From the cell containing the given text, extract its center point as (x, y) coordinate. 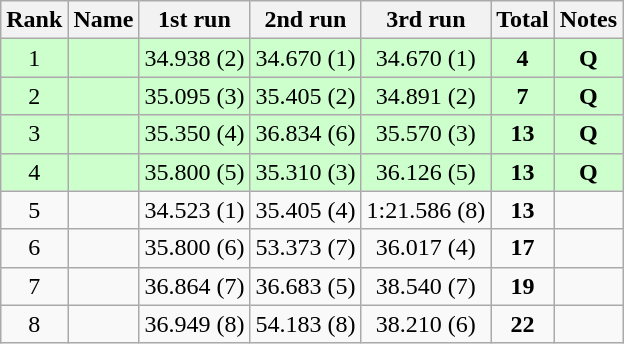
1st run (194, 20)
1 (34, 58)
17 (523, 248)
35.095 (3) (194, 96)
35.405 (4) (306, 210)
35.405 (2) (306, 96)
34.891 (2) (426, 96)
36.126 (5) (426, 172)
38.210 (6) (426, 324)
34.938 (2) (194, 58)
Total (523, 20)
36.017 (4) (426, 248)
35.310 (3) (306, 172)
36.864 (7) (194, 286)
5 (34, 210)
22 (523, 324)
Name (104, 20)
1:21.586 (8) (426, 210)
36.834 (6) (306, 134)
54.183 (8) (306, 324)
35.800 (6) (194, 248)
36.683 (5) (306, 286)
35.570 (3) (426, 134)
36.949 (8) (194, 324)
3rd run (426, 20)
Rank (34, 20)
2 (34, 96)
Notes (588, 20)
3 (34, 134)
2nd run (306, 20)
8 (34, 324)
19 (523, 286)
38.540 (7) (426, 286)
35.350 (4) (194, 134)
35.800 (5) (194, 172)
34.523 (1) (194, 210)
6 (34, 248)
53.373 (7) (306, 248)
